Locate the cell with the specified text and output its [X, Y] center coordinate. 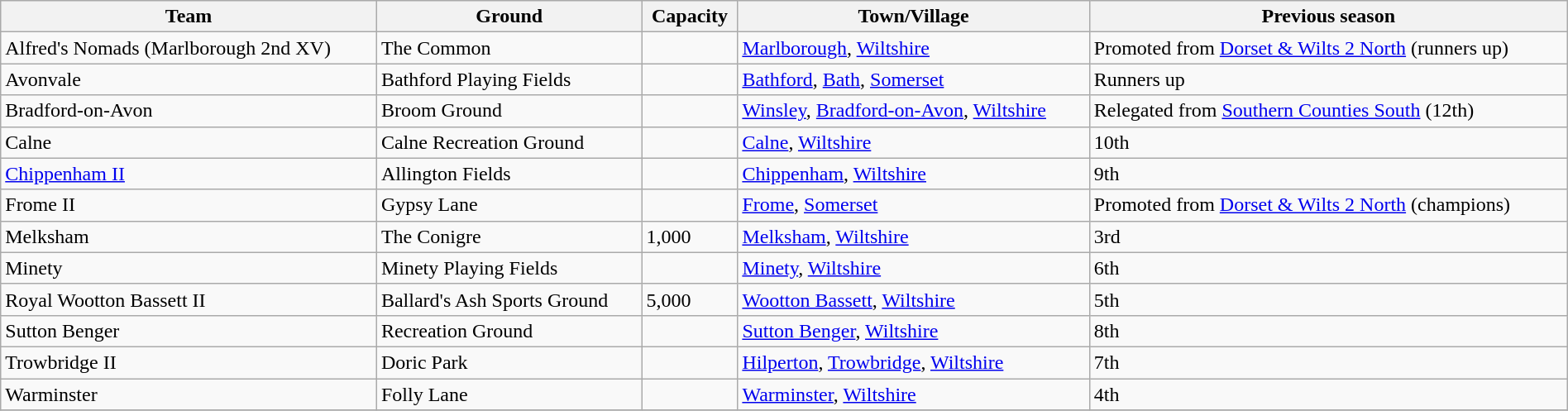
8th [1328, 331]
Trowbridge II [189, 362]
5,000 [690, 299]
Recreation Ground [509, 331]
9th [1328, 174]
Sutton Benger [189, 331]
The Conigre [509, 237]
Ballard's Ash Sports Ground [509, 299]
Promoted from Dorset & Wilts 2 North (runners up) [1328, 48]
Bathford, Bath, Somerset [913, 79]
Doric Park [509, 362]
5th [1328, 299]
Calne Recreation Ground [509, 142]
Chippenham, Wiltshire [913, 174]
Royal Wootton Bassett II [189, 299]
Warminster [189, 394]
Melksham [189, 237]
4th [1328, 394]
The Common [509, 48]
Avonvale [189, 79]
1,000 [690, 237]
Promoted from Dorset & Wilts 2 North (champions) [1328, 205]
Bradford-on-Avon [189, 111]
Hilperton, Trowbridge, Wiltshire [913, 362]
Relegated from Southern Counties South (12th) [1328, 111]
3rd [1328, 237]
Previous season [1328, 17]
6th [1328, 268]
Minety Playing Fields [509, 268]
Calne, Wiltshire [913, 142]
Chippenham II [189, 174]
10th [1328, 142]
Capacity [690, 17]
Sutton Benger, Wiltshire [913, 331]
Gypsy Lane [509, 205]
Melksham, Wiltshire [913, 237]
7th [1328, 362]
Minety [189, 268]
Alfred's Nomads (Marlborough 2nd XV) [189, 48]
Ground [509, 17]
Frome II [189, 205]
Minety, Wiltshire [913, 268]
Marlborough, Wiltshire [913, 48]
Frome, Somerset [913, 205]
Wootton Bassett, Wiltshire [913, 299]
Folly Lane [509, 394]
Team [189, 17]
Bathford Playing Fields [509, 79]
Winsley, Bradford-on-Avon, Wiltshire [913, 111]
Broom Ground [509, 111]
Runners up [1328, 79]
Warminster, Wiltshire [913, 394]
Calne [189, 142]
Town/Village [913, 17]
Allington Fields [509, 174]
